Capture the cell that displays the provided text and extract its (x, y) central coordinate. 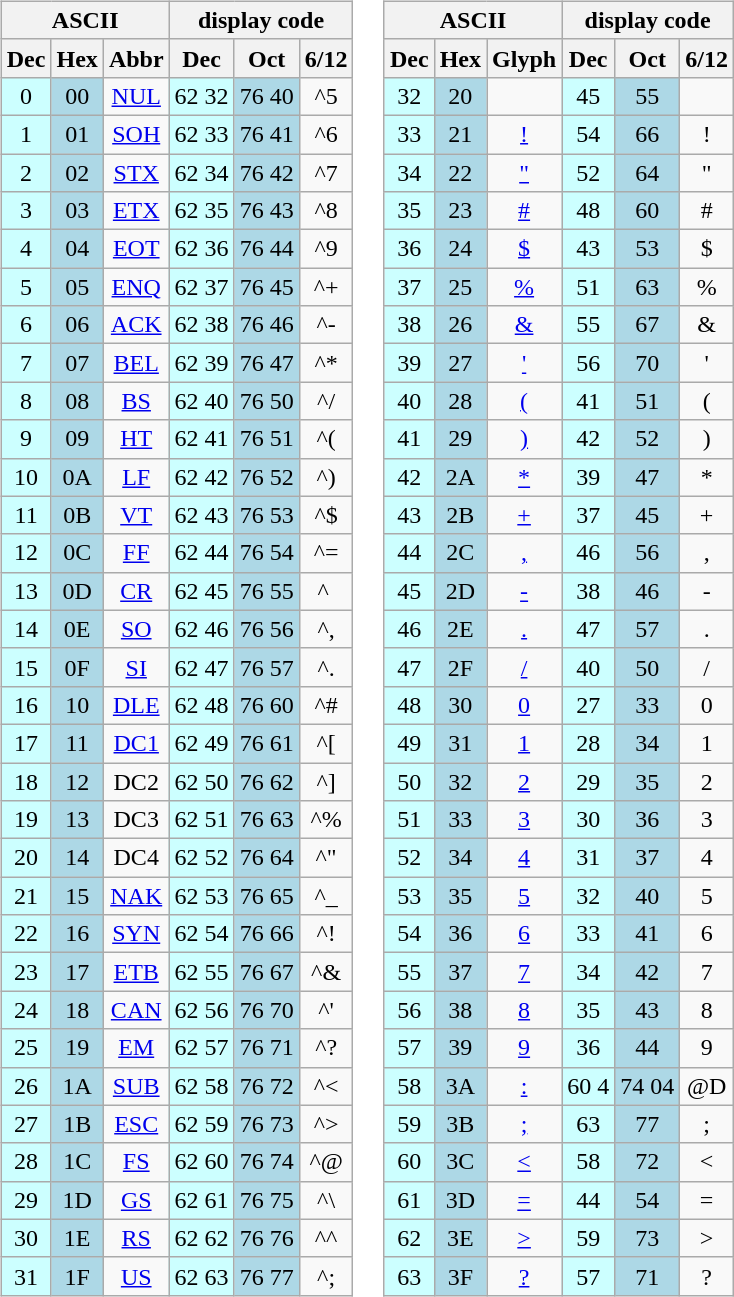
^< (326, 1086)
3B (460, 1124)
73 (648, 1238)
^/ (326, 401)
0B (77, 515)
62 39 (202, 363)
62 55 (202, 972)
62 49 (202, 743)
2D (460, 591)
76 47 (266, 363)
66 (648, 134)
^, (326, 629)
76 67 (266, 972)
FS (136, 1162)
^8 (326, 211)
BS (136, 401)
LF (136, 477)
NUL (136, 96)
3E (460, 1238)
62 37 (202, 287)
3A (460, 1086)
1F (77, 1276)
76 70 (266, 1010)
62 44 (202, 553)
62 52 (202, 858)
49 (409, 743)
62 46 (202, 629)
GS (136, 1200)
^- (326, 325)
1E (77, 1238)
76 71 (266, 1048)
76 55 (266, 591)
76 54 (266, 553)
76 57 (266, 667)
76 63 (266, 820)
: (524, 1086)
^; (326, 1276)
76 77 (266, 1276)
^> (326, 1124)
^_ (326, 896)
62 36 (202, 249)
3F (460, 1276)
Abbr (136, 58)
ESC (136, 1124)
76 40 (266, 96)
62 59 (202, 1124)
74 04 (648, 1086)
62 38 (202, 325)
^@ (326, 1162)
0C (77, 553)
^! (326, 934)
HT (136, 439)
62 34 (202, 173)
62 45 (202, 591)
01 (77, 134)
76 73 (266, 1124)
^. (326, 667)
0A (77, 477)
SYN (136, 934)
DC1 (136, 743)
62 60 (202, 1162)
^^ (326, 1238)
62 54 (202, 934)
^[ (326, 743)
^5 (326, 96)
62 50 (202, 781)
72 (648, 1162)
62 58 (202, 1086)
^& (326, 972)
^] (326, 781)
^( (326, 439)
76 64 (266, 858)
Glyph (524, 58)
0D (77, 591)
1B (77, 1124)
61 (409, 1200)
DC4 (136, 858)
62 53 (202, 896)
1A (77, 1086)
62 48 (202, 705)
62 32 (202, 96)
VT (136, 515)
SOH (136, 134)
^7 (326, 173)
76 56 (266, 629)
1C (77, 1162)
03 (77, 211)
^? (326, 1048)
76 72 (266, 1086)
ETB (136, 972)
67 (648, 325)
CR (136, 591)
76 52 (266, 477)
62 63 (202, 1276)
2A (460, 477)
0E (77, 629)
^# (326, 705)
SI (136, 667)
05 (77, 287)
1D (77, 1200)
76 45 (266, 287)
76 53 (266, 515)
76 62 (266, 781)
^' (326, 1010)
76 51 (266, 439)
^= (326, 553)
62 47 (202, 667)
76 44 (266, 249)
71 (648, 1276)
02 (77, 173)
2C (460, 553)
2E (460, 629)
SUB (136, 1086)
DLE (136, 705)
^$ (326, 515)
76 66 (266, 934)
76 41 (266, 134)
76 60 (266, 705)
^) (326, 477)
^9 (326, 249)
2F (460, 667)
^\ (326, 1200)
00 (77, 96)
62 57 (202, 1048)
BEL (136, 363)
76 61 (266, 743)
DC2 (136, 781)
60 4 (588, 1086)
07 (77, 363)
CAN (136, 1010)
ACK (136, 325)
04 (77, 249)
3C (460, 1162)
^+ (326, 287)
3D (460, 1200)
62 56 (202, 1010)
ETX (136, 211)
70 (648, 363)
^6 (326, 134)
^ (326, 591)
64 (648, 173)
^" (326, 858)
ENQ (136, 287)
08 (77, 401)
^* (326, 363)
62 40 (202, 401)
EM (136, 1048)
^% (326, 820)
76 46 (266, 325)
62 51 (202, 820)
76 65 (266, 896)
76 74 (266, 1162)
62 41 (202, 439)
06 (77, 325)
76 50 (266, 401)
SO (136, 629)
STX (136, 173)
62 61 (202, 1200)
0F (77, 667)
77 (648, 1124)
2B (460, 515)
US (136, 1276)
62 62 (202, 1238)
76 76 (266, 1238)
EOT (136, 249)
62 43 (202, 515)
76 75 (266, 1200)
DC3 (136, 820)
@D (707, 1086)
62 42 (202, 477)
RS (136, 1238)
FF (136, 553)
NAK (136, 896)
76 43 (266, 211)
76 42 (266, 173)
62 35 (202, 211)
62 33 (202, 134)
62 (409, 1238)
09 (77, 439)
